Locate the cell with the specified text and output its (x, y) center coordinate. 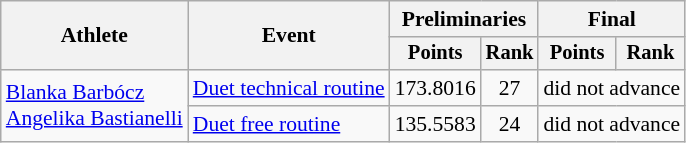
Preliminaries (464, 19)
Athlete (94, 36)
Final (612, 19)
24 (510, 124)
Event (289, 36)
Duet free routine (289, 124)
Blanka Barbócz Angelika Bastianelli (94, 106)
27 (510, 88)
Duet technical routine (289, 88)
135.5583 (436, 124)
173.8016 (436, 88)
